Return [x, y] of the center of cell containing provided text 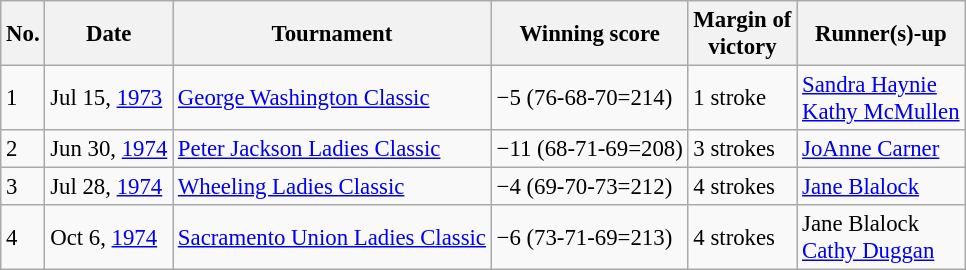
3 [23, 187]
Oct 6, 1974 [109, 238]
Jul 15, 1973 [109, 98]
Jun 30, 1974 [109, 149]
George Washington Classic [332, 98]
−4 (69-70-73=212) [590, 187]
No. [23, 34]
Jane Blalock Cathy Duggan [881, 238]
Winning score [590, 34]
Sacramento Union Ladies Classic [332, 238]
Jul 28, 1974 [109, 187]
JoAnne Carner [881, 149]
−6 (73-71-69=213) [590, 238]
2 [23, 149]
−11 (68-71-69=208) [590, 149]
Sandra Haynie Kathy McMullen [881, 98]
Peter Jackson Ladies Classic [332, 149]
Margin ofvictory [742, 34]
1 stroke [742, 98]
3 strokes [742, 149]
Runner(s)-up [881, 34]
−5 (76-68-70=214) [590, 98]
Tournament [332, 34]
Jane Blalock [881, 187]
1 [23, 98]
4 [23, 238]
Date [109, 34]
Wheeling Ladies Classic [332, 187]
